Locate the cell with the specified text and output its (X, Y) center coordinate. 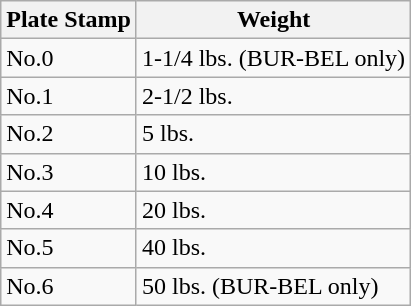
1-1/4 lbs. (BUR-BEL only) (273, 58)
No.3 (69, 172)
No.0 (69, 58)
10 lbs. (273, 172)
50 lbs. (BUR-BEL only) (273, 286)
20 lbs. (273, 210)
40 lbs. (273, 248)
No.6 (69, 286)
No.2 (69, 134)
Weight (273, 20)
2-1/2 lbs. (273, 96)
No.5 (69, 248)
No.4 (69, 210)
Plate Stamp (69, 20)
No.1 (69, 96)
5 lbs. (273, 134)
